Locate the cell with the specified text and output its (x, y) center coordinate. 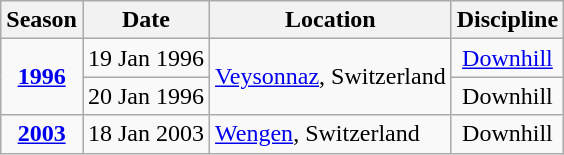
1996 (42, 77)
Season (42, 20)
20 Jan 1996 (146, 96)
19 Jan 1996 (146, 58)
18 Jan 2003 (146, 134)
Wengen, Switzerland (331, 134)
Date (146, 20)
Discipline (507, 20)
Location (331, 20)
Veysonnaz, Switzerland (331, 77)
2003 (42, 134)
